Search for the cell housing the specified text and yield its [X, Y] center coordinate. 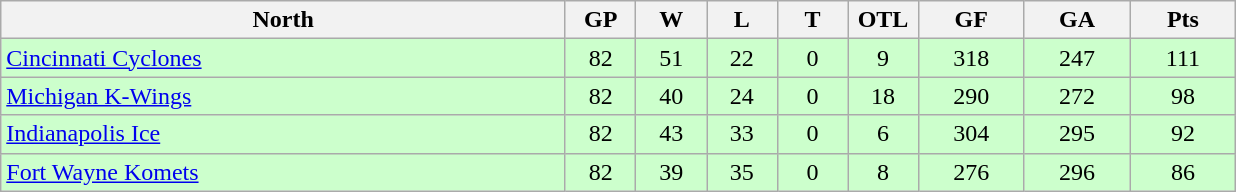
43 [672, 134]
North [284, 20]
304 [971, 134]
W [672, 20]
35 [742, 172]
92 [1183, 134]
40 [672, 96]
OTL [884, 20]
295 [1077, 134]
18 [884, 96]
GA [1077, 20]
9 [884, 58]
L [742, 20]
296 [1077, 172]
Indianapolis Ice [284, 134]
Cincinnati Cyclones [284, 58]
272 [1077, 96]
GP [600, 20]
6 [884, 134]
51 [672, 58]
318 [971, 58]
290 [971, 96]
8 [884, 172]
276 [971, 172]
247 [1077, 58]
33 [742, 134]
39 [672, 172]
98 [1183, 96]
86 [1183, 172]
Fort Wayne Komets [284, 172]
Pts [1183, 20]
111 [1183, 58]
T [812, 20]
22 [742, 58]
GF [971, 20]
24 [742, 96]
Michigan K-Wings [284, 96]
